Find where the given text appears and provide that cell's center as [X, Y] coordinate. 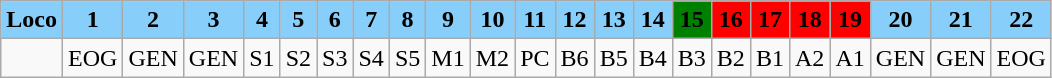
7 [371, 20]
B4 [652, 58]
17 [770, 20]
S4 [371, 58]
B2 [730, 58]
B6 [574, 58]
PC [535, 58]
2 [153, 20]
11 [535, 20]
4 [262, 20]
B3 [692, 58]
16 [730, 20]
10 [492, 20]
5 [298, 20]
15 [692, 20]
6 [335, 20]
S1 [262, 58]
18 [809, 20]
A1 [850, 58]
S5 [407, 58]
14 [652, 20]
8 [407, 20]
21 [961, 20]
13 [614, 20]
19 [850, 20]
9 [448, 20]
12 [574, 20]
S3 [335, 58]
B1 [770, 58]
22 [1021, 20]
A2 [809, 58]
3 [213, 20]
1 [92, 20]
20 [900, 20]
Loco [32, 20]
B5 [614, 58]
M1 [448, 58]
M2 [492, 58]
S2 [298, 58]
